Identify which cell holds the provided text, then report its [X, Y] central coordinate. 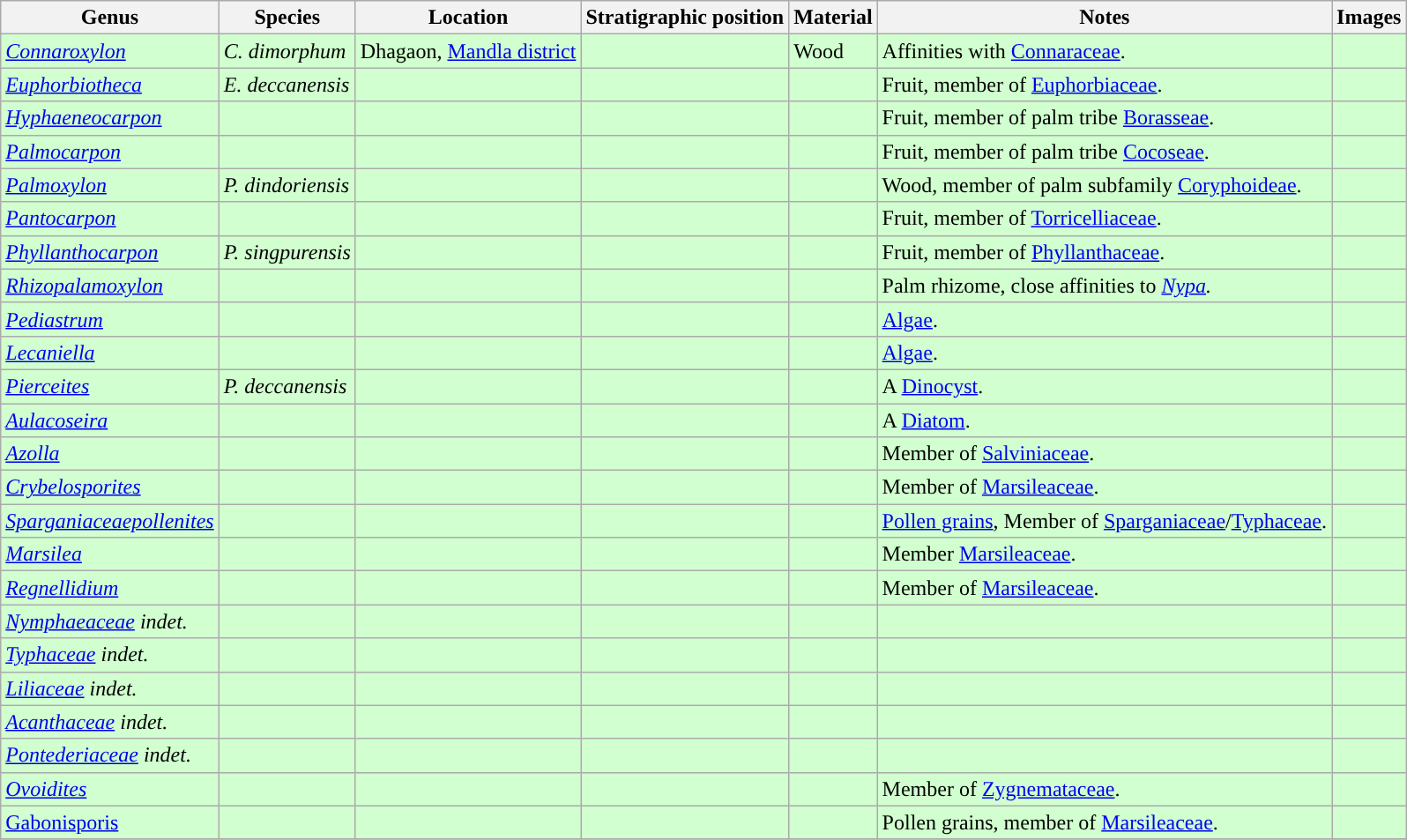
Fruit, member of Phyllanthaceae. [1104, 252]
Pontederiaceae indet. [109, 755]
Nymphaeaceae indet. [109, 621]
Images [1369, 18]
Ovoidites [109, 789]
Genus [109, 18]
Crybelosporites [109, 487]
Hyphaeneocarpon [109, 118]
Species [287, 18]
P. singpurensis [287, 252]
Wood, member of palm subfamily Coryphoideae. [1104, 185]
Acanthaceae indet. [109, 722]
Wood [833, 51]
Connaroxylon [109, 51]
Affinities with Connaraceae. [1104, 51]
Aulacoseira [109, 420]
Fruit, member of palm tribe Cocoseae. [1104, 152]
Palm rhizome, close affinities to Nypa. [1104, 286]
Fruit, member of Torricelliaceae. [1104, 219]
Pierceites [109, 386]
Liliaceae indet. [109, 688]
P. dindoriensis [287, 185]
Palmoxylon [109, 185]
Member of Salviniaceae. [1104, 454]
E. deccanensis [287, 85]
Lecaniella [109, 353]
Marsilea [109, 554]
Pollen grains, Member of Sparganiaceae/Typhaceae. [1104, 521]
Dhagaon, Mandla district [468, 51]
Location [468, 18]
Notes [1104, 18]
Pediastrum [109, 319]
Member of Zygnemataceae. [1104, 789]
Fruit, member of palm tribe Borasseae. [1104, 118]
Euphorbiotheca [109, 85]
P. deccanensis [287, 386]
Stratigraphic position [685, 18]
A Diatom. [1104, 420]
C. dimorphum [287, 51]
A Dinocyst. [1104, 386]
Pollen grains, member of Marsileaceae. [1104, 822]
Typhaceae indet. [109, 655]
Fruit, member of Euphorbiaceae. [1104, 85]
Material [833, 18]
Rhizopalamoxylon [109, 286]
Phyllanthocarpon [109, 252]
Member Marsileaceae. [1104, 554]
Azolla [109, 454]
Regnellidium [109, 588]
Gabonisporis [109, 822]
Palmocarpon [109, 152]
Sparganiaceaepollenites [109, 521]
Pantocarpon [109, 219]
